Return [X, Y] of the center of cell containing provided text 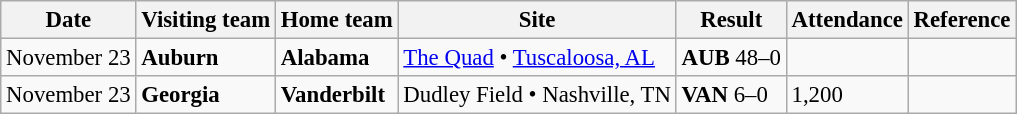
Vanderbilt [336, 95]
Home team [336, 20]
The Quad • Tuscaloosa, AL [537, 58]
Georgia [206, 95]
Dudley Field • Nashville, TN [537, 95]
Reference [962, 20]
1,200 [847, 95]
Visiting team [206, 20]
Attendance [847, 20]
Result [731, 20]
Auburn [206, 58]
Site [537, 20]
AUB 48–0 [731, 58]
VAN 6–0 [731, 95]
Date [68, 20]
Alabama [336, 58]
